Search for the cell housing the specified text and yield its (x, y) center coordinate. 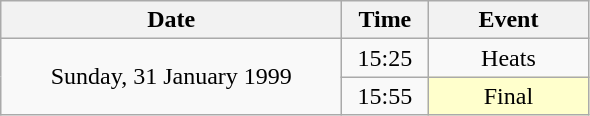
Time (385, 20)
15:25 (385, 58)
Sunday, 31 January 1999 (172, 77)
Event (508, 20)
15:55 (385, 96)
Date (172, 20)
Heats (508, 58)
Final (508, 96)
